Scan for the cell matching the given text and deliver its [x, y] coordinate at center. 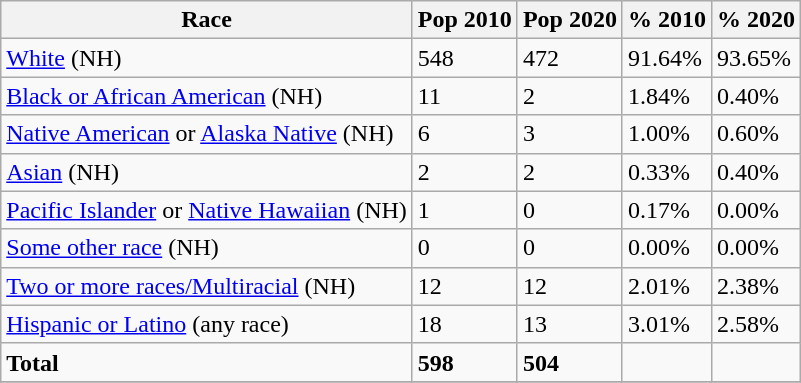
0.17% [666, 210]
2.58% [756, 324]
Pop 2010 [464, 20]
% 2010 [666, 20]
504 [570, 362]
0.60% [756, 134]
598 [464, 362]
2.01% [666, 286]
1.84% [666, 96]
Two or more races/Multiracial (NH) [207, 286]
Total [207, 362]
Native American or Alaska Native (NH) [207, 134]
472 [570, 58]
548 [464, 58]
0.33% [666, 172]
1.00% [666, 134]
Pacific Islander or Native Hawaiian (NH) [207, 210]
2.38% [756, 286]
3 [570, 134]
13 [570, 324]
93.65% [756, 58]
Race [207, 20]
Hispanic or Latino (any race) [207, 324]
% 2020 [756, 20]
1 [464, 210]
11 [464, 96]
91.64% [666, 58]
Pop 2020 [570, 20]
3.01% [666, 324]
6 [464, 134]
White (NH) [207, 58]
18 [464, 324]
Asian (NH) [207, 172]
Some other race (NH) [207, 248]
Black or African American (NH) [207, 96]
